From the cell containing the given text, extract its center point as (x, y) coordinate. 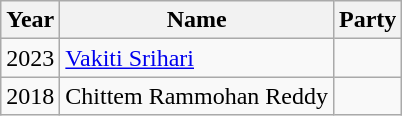
Year (30, 20)
2018 (30, 96)
Party (368, 20)
2023 (30, 58)
Chittem Rammohan Reddy (197, 96)
Vakiti Srihari (197, 58)
Name (197, 20)
